From the cell containing the given text, extract its center point as [x, y] coordinate. 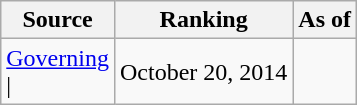
As of [325, 20]
October 20, 2014 [203, 72]
Source [58, 20]
Governing| [58, 72]
Ranking [203, 20]
